Locate the cell with the specified text and output its (X, Y) center coordinate. 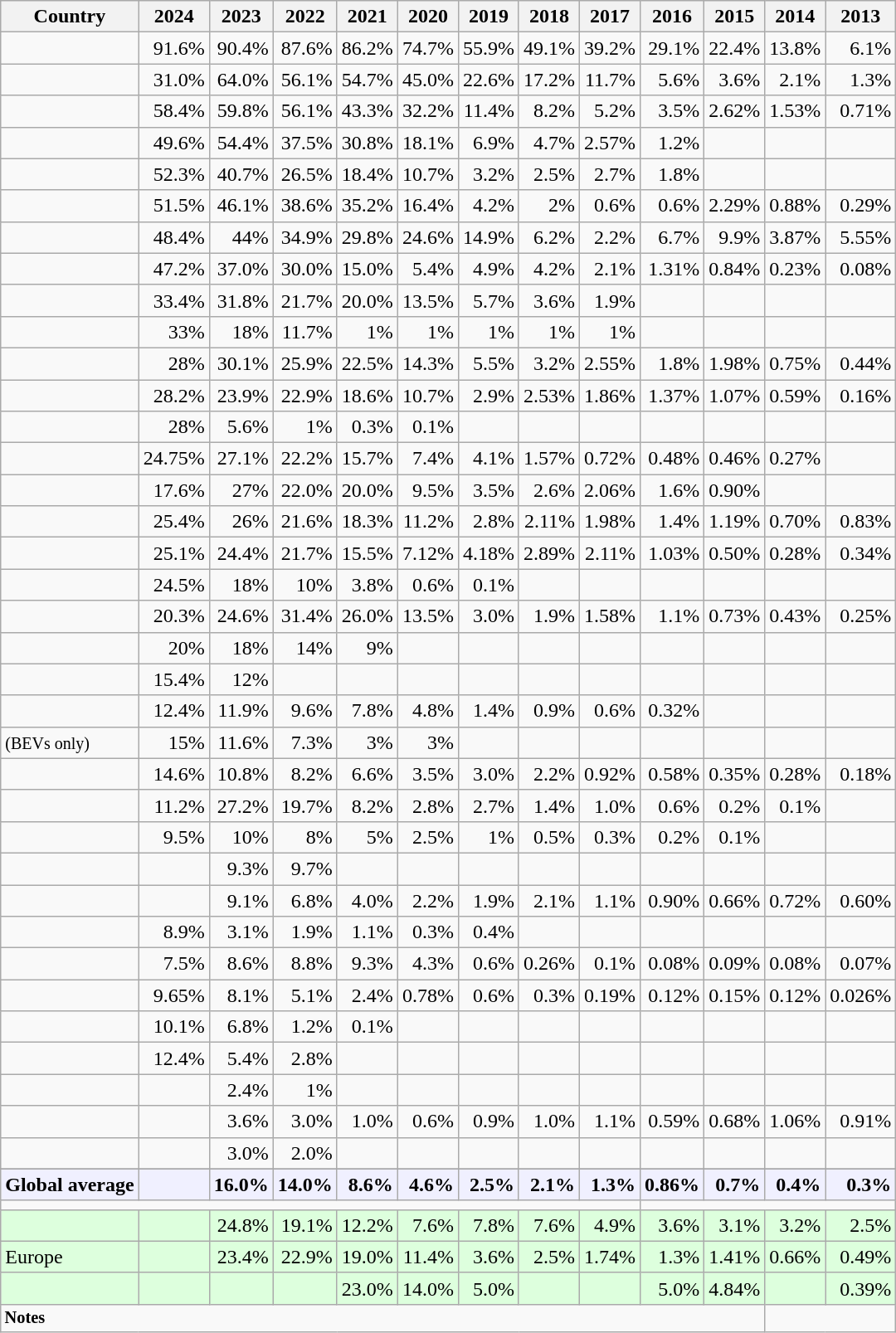
(BEVs only) (70, 742)
35.2% (367, 206)
34.9% (305, 237)
37.5% (305, 143)
74.7% (428, 48)
0.50% (735, 553)
Global average (70, 1185)
58.4% (174, 111)
29.8% (367, 237)
4.1% (488, 459)
90.4% (241, 48)
2.89% (549, 553)
18.4% (367, 174)
0.5% (549, 837)
2020 (428, 17)
27.1% (241, 459)
15% (174, 742)
13.8% (795, 48)
15.5% (367, 553)
5% (367, 837)
15.7% (367, 459)
49.6% (174, 143)
9.6% (305, 711)
0.25% (861, 616)
31.0% (174, 80)
38.6% (305, 206)
0.60% (861, 900)
0.32% (672, 711)
51.5% (174, 206)
0.58% (672, 774)
2.0% (305, 1153)
2016 (672, 17)
2024 (174, 17)
32.2% (428, 111)
0.92% (611, 774)
40.7% (241, 174)
4.0% (367, 900)
5.55% (861, 237)
28.2% (174, 396)
1.31% (672, 269)
26.0% (367, 616)
14.6% (174, 774)
2013 (861, 17)
0.07% (861, 964)
4.84% (735, 1288)
1.6% (672, 490)
19.0% (367, 1257)
7.3% (305, 742)
27% (241, 490)
6.9% (488, 143)
25.4% (174, 522)
45.0% (428, 80)
47.2% (174, 269)
8.9% (174, 932)
22.2% (305, 459)
1.58% (611, 616)
24.5% (174, 585)
4.7% (549, 143)
39.2% (611, 48)
2015 (735, 17)
0.91% (861, 1121)
11.6% (241, 742)
4.8% (428, 711)
0.73% (735, 616)
5.1% (305, 995)
44% (241, 237)
0.48% (672, 459)
23.4% (241, 1257)
6.7% (672, 237)
2.6% (549, 490)
1.53% (795, 111)
52.3% (174, 174)
30.0% (305, 269)
0.26% (549, 964)
10.8% (241, 774)
18.6% (367, 396)
0.15% (735, 995)
1.57% (549, 459)
20.3% (174, 616)
27.2% (241, 805)
15.4% (174, 679)
16.0% (241, 1185)
4.6% (428, 1185)
1.06% (795, 1121)
87.6% (305, 48)
24.4% (241, 553)
59.8% (241, 111)
2017 (611, 17)
23.0% (367, 1288)
2.55% (611, 363)
37.0% (241, 269)
0.75% (795, 363)
0.83% (861, 522)
49.1% (549, 48)
29.1% (672, 48)
26% (241, 522)
0.88% (795, 206)
9.1% (241, 900)
15.0% (367, 269)
25.9% (305, 363)
4.18% (488, 553)
2023 (241, 17)
6.6% (367, 774)
2014 (795, 17)
1.86% (611, 396)
Notes (383, 1318)
2022 (305, 17)
18.1% (428, 143)
16.4% (428, 206)
2% (549, 206)
20% (174, 648)
2.62% (735, 111)
1.41% (735, 1257)
86.2% (367, 48)
0.78% (428, 995)
9.65% (174, 995)
0.39% (861, 1288)
0.43% (795, 616)
8.8% (305, 964)
1.37% (672, 396)
0.84% (735, 269)
30.8% (367, 143)
0.026% (861, 995)
0.44% (861, 363)
8% (305, 837)
9% (367, 648)
54.4% (241, 143)
64.0% (241, 80)
2018 (549, 17)
2.06% (611, 490)
24.75% (174, 459)
1.03% (672, 553)
55.9% (488, 48)
0.27% (795, 459)
22.6% (488, 80)
7.12% (428, 553)
14.9% (488, 237)
0.49% (861, 1257)
5.2% (611, 111)
0.86% (672, 1185)
14% (305, 648)
11.9% (241, 711)
0.70% (795, 522)
7.5% (174, 964)
91.6% (174, 48)
0.18% (861, 774)
0.16% (861, 396)
0.23% (795, 269)
24.8% (241, 1225)
1.19% (735, 522)
26.5% (305, 174)
0.09% (735, 964)
0.7% (735, 1185)
0.35% (735, 774)
8.1% (241, 995)
1.07% (735, 396)
22.4% (735, 48)
0.68% (735, 1121)
18.3% (367, 522)
6.2% (549, 237)
21.6% (305, 522)
22.0% (305, 490)
23.9% (241, 396)
48.4% (174, 237)
7.4% (428, 459)
2.29% (735, 206)
19.7% (305, 805)
6.1% (861, 48)
0.19% (611, 995)
25.1% (174, 553)
2.9% (488, 396)
33% (174, 332)
17.2% (549, 80)
31.4% (305, 616)
22.5% (367, 363)
0.29% (861, 206)
0.71% (861, 111)
0.46% (735, 459)
5.5% (488, 363)
9.9% (735, 237)
19.1% (305, 1225)
12% (241, 679)
33.4% (174, 300)
14.3% (428, 363)
10.1% (174, 1027)
2021 (367, 17)
Country (70, 17)
17.6% (174, 490)
12.2% (367, 1225)
4.3% (428, 964)
46.1% (241, 206)
5.7% (488, 300)
9.7% (305, 868)
43.3% (367, 111)
2019 (488, 17)
2.53% (549, 396)
0.34% (861, 553)
30.1% (241, 363)
31.8% (241, 300)
2.57% (611, 143)
3.8% (367, 585)
3.87% (795, 237)
54.7% (367, 80)
Europe (70, 1257)
1.74% (611, 1257)
